Capture the cell that displays the provided text and extract its (X, Y) central coordinate. 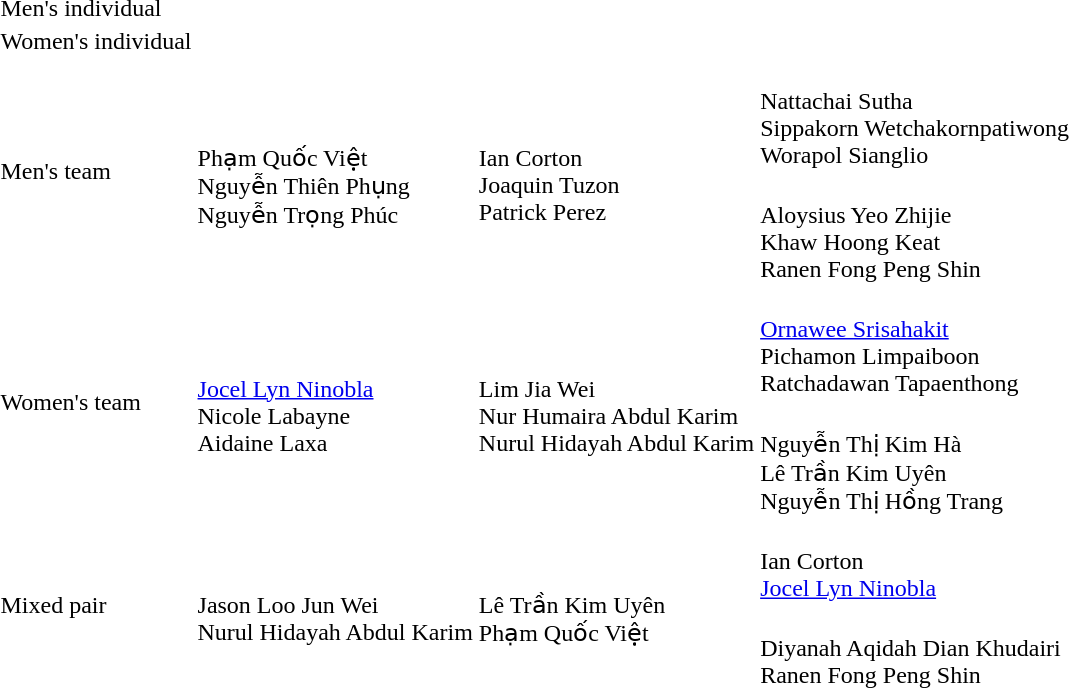
Jocel Lyn NinoblaNicole LabayneAidaine Laxa (335, 402)
Ian CortonJoaquin TuzonPatrick Perez (616, 172)
Phạm Quốc ViệtNguyễn Thiên PhụngNguyễn Trọng Phúc (335, 172)
Lim Jia WeiNur Humaira Abdul KarimNurul Hidayah Abdul Karim (616, 402)
